Identify which cell holds the provided text, then report its (X, Y) central coordinate. 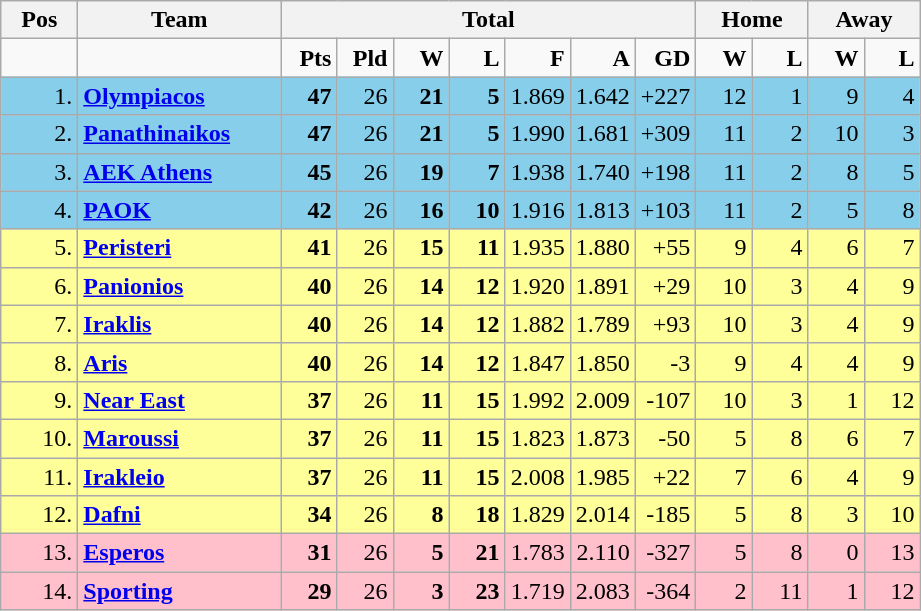
13. (40, 553)
Iraklis (180, 324)
1.740 (602, 172)
2.008 (538, 477)
1.823 (538, 438)
+22 (666, 477)
4. (40, 210)
29 (309, 591)
14. (40, 591)
Pld (365, 58)
41 (309, 248)
19 (421, 172)
7. (40, 324)
1.938 (538, 172)
Olympiacos (180, 96)
13 (892, 553)
1.642 (602, 96)
Panathinaikos (180, 134)
1. (40, 96)
5. (40, 248)
1.891 (602, 286)
1.847 (538, 362)
+198 (666, 172)
0 (836, 553)
1.719 (538, 591)
+55 (666, 248)
2.110 (602, 553)
-3 (666, 362)
-50 (666, 438)
34 (309, 515)
9. (40, 400)
PAOK (180, 210)
-107 (666, 400)
1.935 (538, 248)
Peristeri (180, 248)
1.869 (538, 96)
1.873 (602, 438)
Sporting (180, 591)
F (538, 58)
Total (488, 20)
+227 (666, 96)
A (602, 58)
Panionios (180, 286)
1.920 (538, 286)
2.009 (602, 400)
1.880 (602, 248)
AEK Athens (180, 172)
Esperos (180, 553)
GD (666, 58)
3. (40, 172)
+103 (666, 210)
+93 (666, 324)
6. (40, 286)
-364 (666, 591)
12. (40, 515)
1.882 (538, 324)
1.813 (602, 210)
1.992 (538, 400)
1.789 (602, 324)
Maroussi (180, 438)
-185 (666, 515)
2.083 (602, 591)
23 (477, 591)
10. (40, 438)
1.850 (602, 362)
2. (40, 134)
+309 (666, 134)
Away (864, 20)
+29 (666, 286)
1.985 (602, 477)
1.916 (538, 210)
Pos (40, 20)
31 (309, 553)
8. (40, 362)
Aris (180, 362)
-327 (666, 553)
1.783 (538, 553)
Pts (309, 58)
Irakleio (180, 477)
Home (752, 20)
11. (40, 477)
2.014 (602, 515)
18 (477, 515)
45 (309, 172)
42 (309, 210)
1.829 (538, 515)
1.681 (602, 134)
Near East (180, 400)
Team (180, 20)
16 (421, 210)
1.990 (538, 134)
Dafni (180, 515)
